Capture the cell that displays the provided text and extract its [x, y] central coordinate. 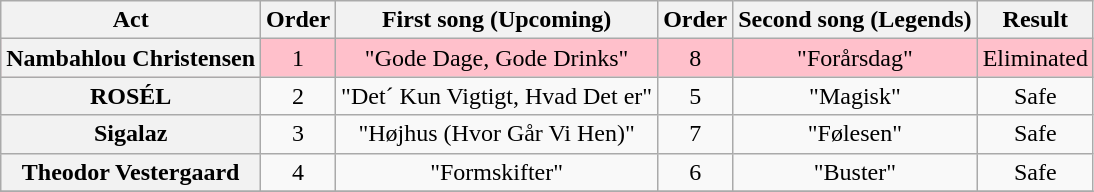
6 [696, 172]
Theodor Vestergaard [131, 172]
2 [298, 96]
First song (Upcoming) [497, 20]
5 [696, 96]
"Det´ Kun Vigtigt, Hvad Det er" [497, 96]
"Gode Dage, Gode Drinks" [497, 58]
"Følesen" [855, 134]
4 [298, 172]
Sigalaz [131, 134]
3 [298, 134]
"Magisk" [855, 96]
"Formskifter" [497, 172]
ROSÉL [131, 96]
Act [131, 20]
7 [696, 134]
"Forårsdag" [855, 58]
"Højhus (Hvor Går Vi Hen)" [497, 134]
"Buster" [855, 172]
Result [1035, 20]
Eliminated [1035, 58]
8 [696, 58]
Nambahlou Christensen [131, 58]
1 [298, 58]
Second song (Legends) [855, 20]
